Detect which cell encompasses the target text, then output its [x, y] center coordinate. 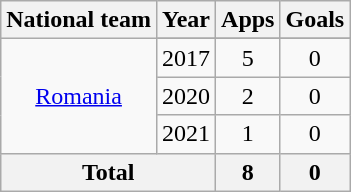
2021 [186, 134]
2 [248, 96]
Goals [315, 20]
1 [248, 134]
Apps [248, 20]
2020 [186, 96]
National team [79, 20]
8 [248, 172]
2017 [186, 58]
Total [108, 172]
Romania [79, 96]
5 [248, 58]
Year [186, 20]
